Scan for the cell matching the given text and deliver its (X, Y) coordinate at center. 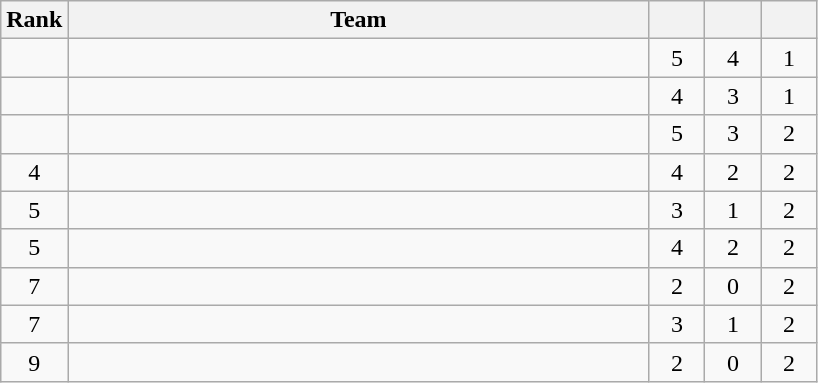
Team (358, 20)
9 (34, 362)
Rank (34, 20)
